Extract the (X, Y) coordinate from the center of the cell holding the provided text.  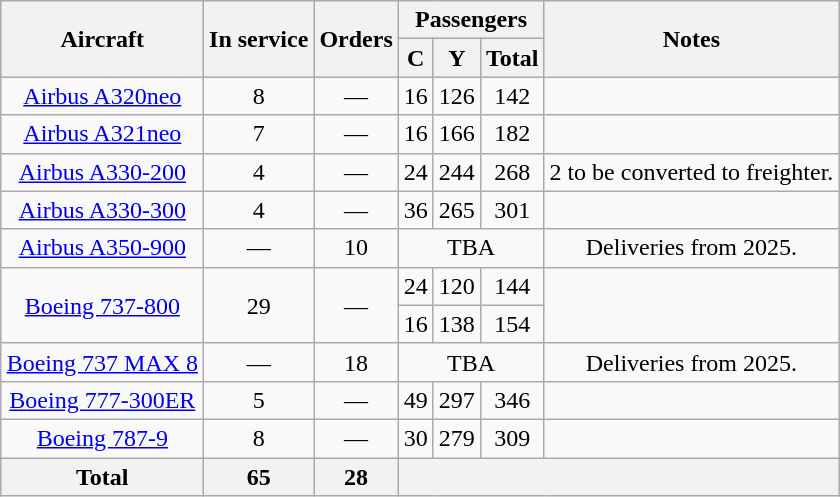
Y (456, 58)
Airbus A330-200 (102, 172)
Aircraft (102, 39)
301 (512, 210)
244 (456, 172)
126 (456, 96)
49 (416, 400)
268 (512, 172)
166 (456, 134)
65 (259, 477)
142 (512, 96)
154 (512, 324)
C (416, 58)
Notes (692, 39)
Boeing 787-9 (102, 438)
182 (512, 134)
2 to be converted to freighter. (692, 172)
Airbus A320neo (102, 96)
Orders (356, 39)
Passengers (471, 20)
Airbus A350-900 (102, 248)
7 (259, 134)
Airbus A321neo (102, 134)
297 (456, 400)
29 (259, 305)
18 (356, 362)
265 (456, 210)
144 (512, 286)
30 (416, 438)
28 (356, 477)
36 (416, 210)
346 (512, 400)
5 (259, 400)
Airbus A330-300 (102, 210)
138 (456, 324)
309 (512, 438)
Boeing 777-300ER (102, 400)
279 (456, 438)
In service (259, 39)
Boeing 737-800 (102, 305)
120 (456, 286)
10 (356, 248)
Boeing 737 MAX 8 (102, 362)
